From the cell containing the given text, extract its center point as (x, y) coordinate. 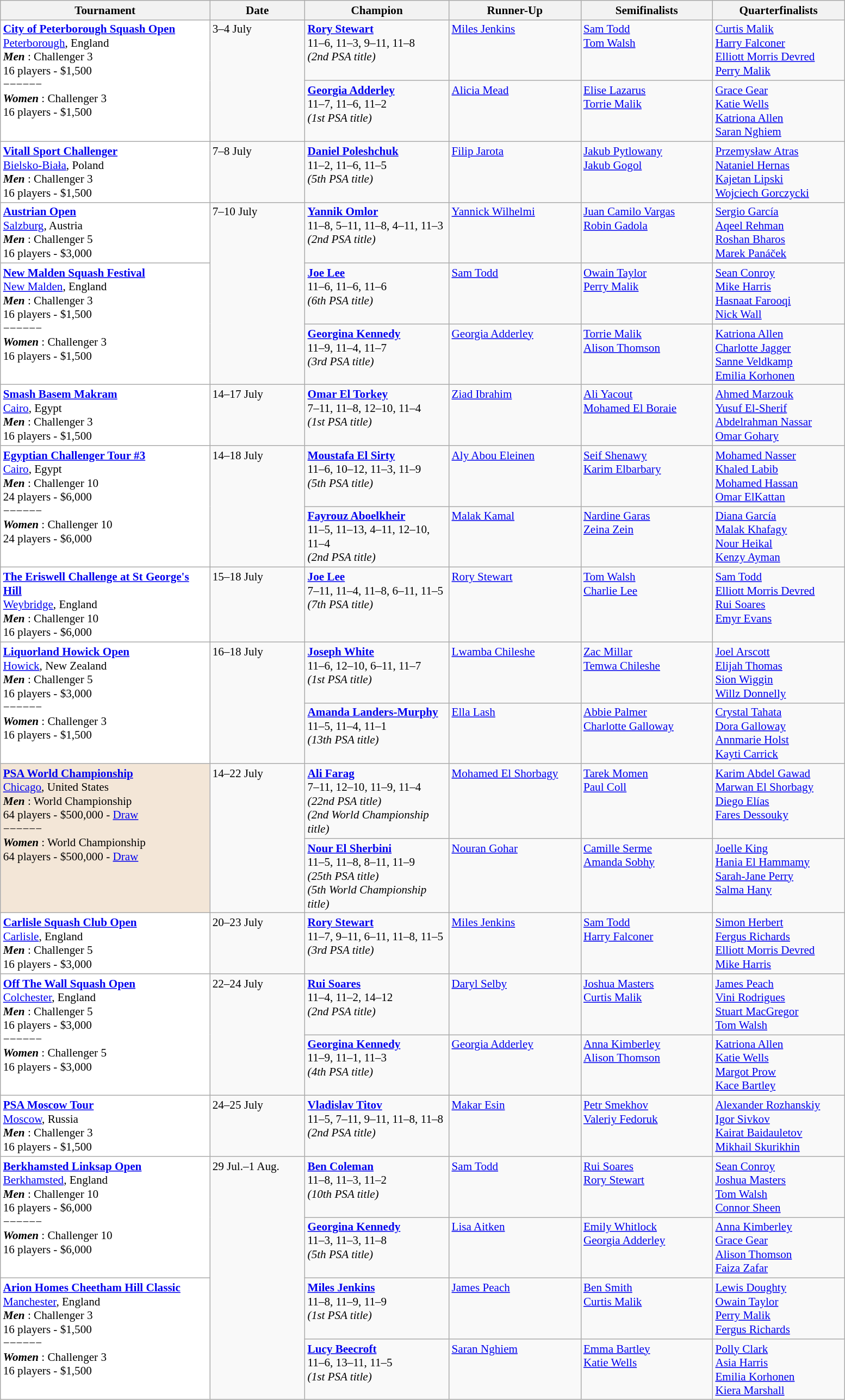
Liquorland Howick Open Howick, New Zealand Men : Challenger 516 players - $3,000−−−−−− Women : Challenger 316 players - $1,500 (105, 703)
29 Jul.–1 Aug. (258, 1278)
James Peach (515, 1309)
Mohamed Nasser Khaled Labib Mohamed Hassan Omar ElKattan (778, 476)
Joe Lee7–11, 11–4, 11–8, 6–11, 11–5(7th PSA title) (377, 604)
Rory Stewart11–6, 11–3, 9–11, 11–8(2nd PSA title) (377, 50)
Katriona Allen Charlotte Jagger Sanne Veldkamp Emilia Korhonen (778, 354)
Arion Homes Cheetham Hill Classic Manchester, England Men : Challenger 316 players - $1,500−−−−−− Women : Challenger 316 players - $1,500 (105, 1339)
Grace Gear Katie Wells Katriona Allen Saran Nghiem (778, 111)
Aly Abou Eleinen (515, 476)
Berkhamsted Linksap Open Berkhamsted, England Men : Challenger 1016 players - $6,000−−−−−− Women : Challenger 1016 players - $6,000 (105, 1217)
Vitall Sport Challenger Bielsko-Biała, Poland Men : Challenger 316 players - $1,500 (105, 172)
Saran Nghiem (515, 1369)
Torrie Malik Alison Thomson (647, 354)
Daniel Poleshchuk11–2, 11–6, 11–5(5th PSA title) (377, 172)
Joel Arscott Elijah Thomas Sion Wiggin Willz Donnelly (778, 672)
Lucy Beecroft11–6, 13–11, 11–5(1st PSA title) (377, 1369)
Curtis Malik Harry Falconer Elliott Morris Devred Perry Malik (778, 50)
7–10 July (258, 293)
Champion (377, 10)
Lewis Doughty Owain Taylor Perry Malik Fergus Richards (778, 1309)
22–24 July (258, 1035)
Alicia Mead (515, 111)
Seif Shenawy Karim Elbarbary (647, 476)
James Peach Vini Rodrigues Stuart MacGregor Tom Walsh (778, 1004)
Mohamed El Shorbagy (515, 801)
Ben Smith Curtis Malik (647, 1309)
14–18 July (258, 507)
Miles Jenkins11–8, 11–9, 11–9(1st PSA title) (377, 1309)
Ali Yacout Mohamed El Boraie (647, 415)
The Eriswell Challenge at St George's Hill Weybridge, England Men : Challenger 1016 players - $6,000 (105, 604)
Lisa Aitken (515, 1248)
Owain Taylor Perry Malik (647, 293)
Joshua Masters Curtis Malik (647, 1004)
Semifinalists (647, 10)
Karim Abdel Gawad Marwan El Shorbagy Diego Elías Fares Dessouky (778, 801)
Georgina Kennedy11–3, 11–3, 11–8(5th PSA title) (377, 1248)
Runner-Up (515, 10)
Austrian Open Salzburg, Austria Men : Challenger 516 players - $3,000 (105, 233)
Makar Esin (515, 1126)
Tarek Momen Paul Coll (647, 801)
Sean Conroy Mike Harris Hasnaat Farooqi Nick Wall (778, 293)
Jakub Pytlowany Jakub Gogol (647, 172)
Diana García Malak Khafagy Nour Heikal Kenzy Ayman (778, 537)
Petr Smekhov Valeriy Fedoruk (647, 1126)
15–18 July (258, 604)
Camille Serme Amanda Sobhy (647, 875)
Ella Lash (515, 733)
Rory Stewart (515, 604)
Lwamba Chileshe (515, 672)
Daryl Selby (515, 1004)
16–18 July (258, 703)
Georgia Adderley11–7, 11–6, 11–2(1st PSA title) (377, 111)
Przemysław Atras Nataniel Hernas Kajetan Lipski Wojciech Gorczycki (778, 172)
Georgina Kennedy11–9, 11–1, 11–3(4th PSA title) (377, 1065)
Ziad Ibrahim (515, 415)
Amanda Landers-Murphy11–5, 11–4, 11–1(13th PSA title) (377, 733)
Anna Kimberley Grace Gear Alison Thomson Faiza Zafar (778, 1248)
3–4 July (258, 80)
Juan Camilo Vargas Robin Gadola (647, 233)
PSA Moscow Tour Moscow, Russia Men : Challenger 316 players - $1,500 (105, 1126)
Smash Basem Makram Cairo, Egypt Men : Challenger 316 players - $1,500 (105, 415)
Fayrouz Aboelkheir11–5, 11–13, 4–11, 12–10, 11–4(2nd PSA title) (377, 537)
Off The Wall Squash Open Colchester, England Men : Challenger 516 players - $3,000−−−−−− Women : Challenger 516 players - $3,000 (105, 1035)
Vladislav Titov11–5, 7–11, 9–11, 11–8, 11–8(2nd PSA title) (377, 1126)
Crystal Tahata Dora Galloway Annmarie Holst Kayti Carrick (778, 733)
Tom Walsh Charlie Lee (647, 604)
Abbie Palmer Charlotte Galloway (647, 733)
Ben Coleman11–8, 11–3, 11–2(10th PSA title) (377, 1187)
Nardine Garas Zeina Zein (647, 537)
Zac Millar Temwa Chileshe (647, 672)
14–17 July (258, 415)
New Malden Squash Festival New Malden, England Men : Challenger 316 players - $1,500−−−−−− Women : Challenger 316 players - $1,500 (105, 324)
Georgina Kennedy11–9, 11–4, 11–7(3rd PSA title) (377, 354)
Emily Whitlock Georgia Adderley (647, 1248)
Nouran Gohar (515, 875)
14–22 July (258, 838)
Date (258, 10)
Moustafa El Sirty11–6, 10–12, 11–3, 11–9(5th PSA title) (377, 476)
Polly Clark Asia Harris Emilia Korhonen Kiera Marshall (778, 1369)
Egyptian Challenger Tour #3 Cairo, Egypt Men : Challenger 1024 players - $6,000−−−−−− Women : Challenger 1024 players - $6,000 (105, 507)
20–23 July (258, 943)
Emma Bartley Katie Wells (647, 1369)
Sergio García Aqeel Rehman Roshan Bharos Marek Panáček (778, 233)
Sean Conroy Joshua Masters Tom Walsh Connor Sheen (778, 1187)
Alexander Rozhanskiy Igor Sivkov Kairat Baidauletov Mikhail Skurikhin (778, 1126)
Carlisle Squash Club Open Carlisle, England Men : Challenger 516 players - $3,000 (105, 943)
Anna Kimberley Alison Thomson (647, 1065)
Sam Todd Harry Falconer (647, 943)
Rory Stewart11–7, 9–11, 6–11, 11–8, 11–5(3rd PSA title) (377, 943)
Joseph White11–6, 12–10, 6–11, 11–7(1st PSA title) (377, 672)
Quarterfinalists (778, 10)
Simon Herbert Fergus Richards Elliott Morris Devred Mike Harris (778, 943)
Katriona Allen Katie Wells Margot Prow Kace Bartley (778, 1065)
Joelle King Hania El Hammamy Sarah-Jane Perry Salma Hany (778, 875)
Omar El Torkey7–11, 11–8, 12–10, 11–4(1st PSA title) (377, 415)
City of Peterborough Squash Open Peterborough, England Men : Challenger 316 players - $1,500−−−−−− Women : Challenger 316 players - $1,500 (105, 80)
Sam Todd Tom Walsh (647, 50)
7–8 July (258, 172)
Yannik Omlor11–8, 5–11, 11–8, 4–11, 11–3(2nd PSA title) (377, 233)
Yannick Wilhelmi (515, 233)
Filip Jarota (515, 172)
Joe Lee11–6, 11–6, 11–6(6th PSA title) (377, 293)
Rui Soares11–4, 11–2, 14–12(2nd PSA title) (377, 1004)
Malak Kamal (515, 537)
Nour El Sherbini11–5, 11–8, 8–11, 11–9(25th PSA title)(5th World Championship title) (377, 875)
Rui Soares Rory Stewart (647, 1187)
Ali Farag7–11, 12–10, 11–9, 11–4(22nd PSA title)(2nd World Championship title) (377, 801)
Tournament (105, 10)
Elise Lazarus Torrie Malik (647, 111)
Ahmed Marzouk Yusuf El-Sherif Abdelrahman Nassar Omar Gohary (778, 415)
24–25 July (258, 1126)
Sam Todd Elliott Morris Devred Rui Soares Emyr Evans (778, 604)
